Determine the [x, y] coordinate at the center of the cell enclosing the given text.  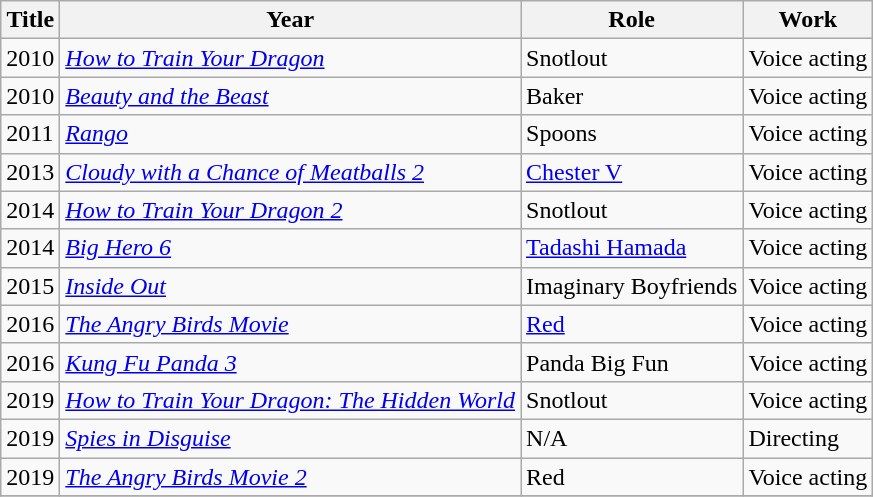
How to Train Your Dragon 2 [290, 210]
Year [290, 20]
Chester V [632, 172]
Spies in Disguise [290, 438]
Directing [808, 438]
Title [30, 20]
Beauty and the Beast [290, 96]
The Angry Birds Movie [290, 324]
Rango [290, 134]
Tadashi Hamada [632, 248]
Kung Fu Panda 3 [290, 362]
N/A [632, 438]
Panda Big Fun [632, 362]
Inside Out [290, 286]
2013 [30, 172]
Spoons [632, 134]
How to Train Your Dragon [290, 58]
Work [808, 20]
How to Train Your Dragon: The Hidden World [290, 400]
2011 [30, 134]
Imaginary Boyfriends [632, 286]
2015 [30, 286]
Role [632, 20]
Big Hero 6 [290, 248]
Cloudy with a Chance of Meatballs 2 [290, 172]
The Angry Birds Movie 2 [290, 477]
Baker [632, 96]
